Locate the cell with the specified text and output its [X, Y] center coordinate. 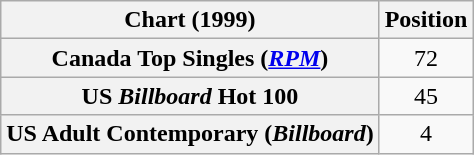
45 [426, 96]
72 [426, 58]
4 [426, 134]
US Adult Contemporary (Billboard) [190, 134]
Chart (1999) [190, 20]
Canada Top Singles (RPM) [190, 58]
US Billboard Hot 100 [190, 96]
Position [426, 20]
